Locate the cell with the specified text and output its [X, Y] center coordinate. 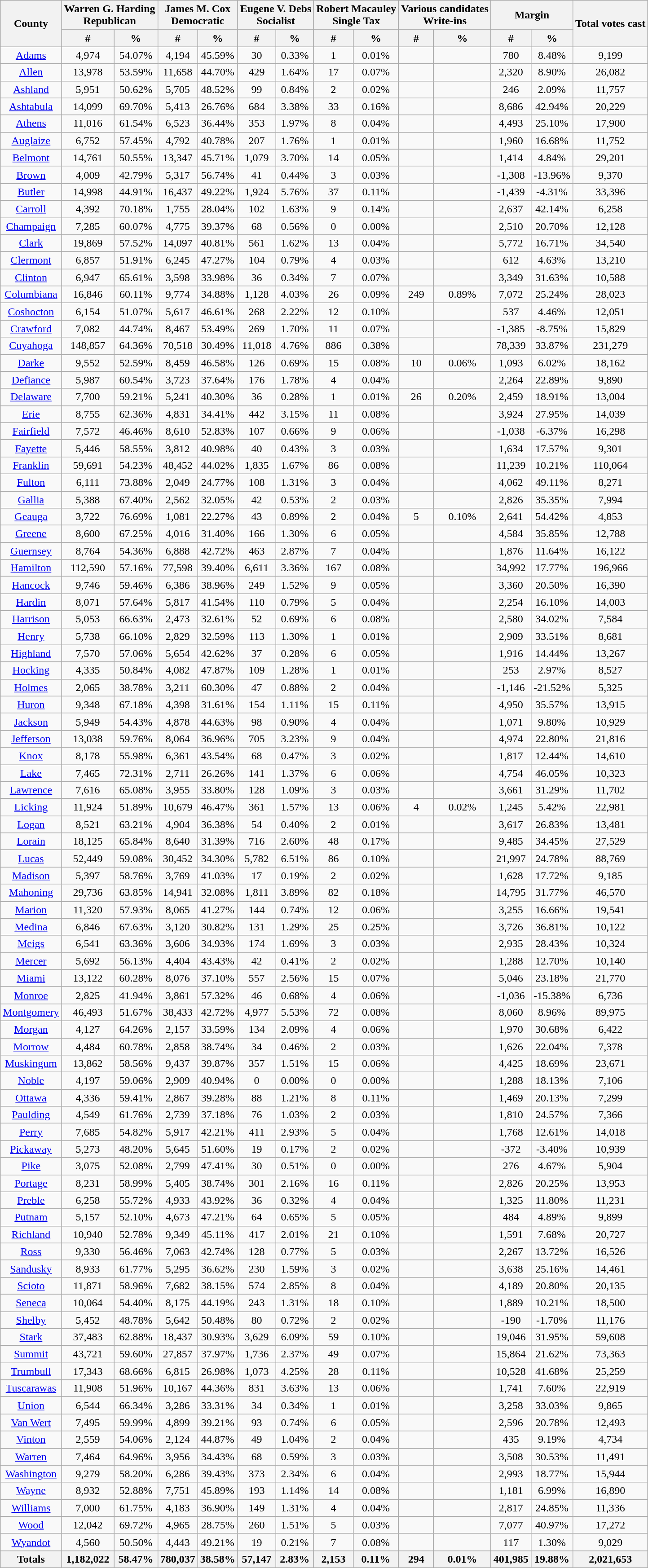
33.03% [551, 1405]
8,064 [178, 739]
6.99% [551, 1491]
8.90% [551, 72]
57.64% [136, 602]
435 [511, 1440]
8,527 [610, 670]
2,049 [178, 482]
47.21% [217, 1217]
0.40% [295, 824]
6,541 [88, 944]
Delaware [31, 397]
716 [257, 841]
Seneca [31, 1303]
13,267 [610, 653]
9,746 [88, 585]
0.18% [376, 893]
10,588 [610, 277]
Brown [31, 175]
9,301 [610, 448]
1,634 [511, 448]
1.28% [295, 670]
13,004 [610, 397]
1,128 [257, 295]
4,754 [511, 773]
780 [511, 55]
Montgomery [31, 1012]
131 [257, 927]
7,994 [610, 500]
32.61% [217, 619]
1,591 [511, 1234]
35.57% [551, 705]
0.66% [295, 431]
Adams [31, 55]
48,452 [178, 465]
40.81% [217, 243]
10,324 [610, 944]
44.36% [217, 1388]
20,135 [610, 1286]
15,864 [511, 1354]
60.28% [136, 978]
0.25% [376, 927]
45.89% [217, 1491]
Pickaway [31, 1149]
65.84% [136, 841]
5,397 [88, 876]
66.10% [136, 636]
268 [257, 312]
61.75% [136, 1508]
44.74% [136, 329]
253 [511, 670]
76.69% [136, 517]
12.61% [551, 1132]
3,349 [511, 277]
67.63% [136, 927]
10,122 [610, 927]
21,997 [511, 859]
54.06% [136, 1440]
8,060 [511, 1012]
54 [257, 824]
Various candidatesWrite-ins [445, 15]
6,523 [178, 123]
4,560 [88, 1542]
46.58% [217, 363]
2,641 [511, 517]
52,449 [88, 859]
Morgan [31, 1029]
50.50% [136, 1542]
0.32% [295, 1200]
17,272 [610, 1525]
Richland [31, 1234]
50.48% [217, 1320]
4,335 [88, 670]
22.04% [551, 1047]
Geauga [31, 517]
4,127 [88, 1029]
20.80% [551, 1286]
Belmont [31, 158]
24.78% [551, 859]
-1,146 [511, 687]
14,610 [610, 756]
7,299 [610, 1098]
0.88% [295, 687]
166 [257, 534]
38,433 [178, 1012]
11,491 [610, 1457]
2,637 [511, 209]
34.88% [217, 295]
Ashtabula [31, 106]
34.02% [551, 619]
0.59% [295, 1457]
77,598 [178, 568]
109 [257, 670]
39.21% [217, 1423]
Totals [31, 1559]
20.13% [551, 1098]
18.69% [551, 1064]
52 [257, 619]
Preble [31, 1200]
Wood [31, 1525]
1.04% [295, 1440]
51.07% [136, 312]
60.11% [136, 295]
66.63% [136, 619]
1,835 [257, 465]
4.84% [551, 158]
40.30% [217, 397]
28 [333, 1371]
54.42% [551, 517]
6,154 [88, 312]
Madison [31, 876]
2,320 [511, 72]
Lake [31, 773]
1.78% [295, 380]
59.08% [136, 859]
48 [333, 841]
20,229 [610, 106]
66.34% [136, 1405]
1.97% [295, 123]
12,788 [610, 534]
39.40% [217, 568]
Summit [31, 1354]
54.82% [136, 1132]
41.94% [136, 995]
8,681 [610, 636]
43.54% [217, 756]
19,046 [511, 1337]
9,552 [88, 363]
16,122 [610, 551]
Harrison [31, 619]
0.19% [295, 876]
1.69% [295, 944]
3,769 [178, 876]
40 [257, 448]
134 [257, 1029]
4,425 [511, 1064]
Wyandot [31, 1542]
23.18% [551, 978]
4.03% [295, 295]
110,064 [610, 465]
373 [257, 1474]
27.95% [551, 414]
0.09% [376, 295]
7,082 [88, 329]
18,437 [178, 1337]
11,016 [88, 123]
2,510 [511, 226]
7,584 [610, 619]
301 [257, 1183]
Putnam [31, 1217]
9.19% [551, 1440]
Wayne [31, 1491]
2,817 [511, 1508]
2,825 [88, 995]
5.42% [551, 807]
58.47% [136, 1559]
Perry [31, 1132]
Scioto [31, 1286]
67.18% [136, 705]
12,493 [610, 1423]
3,638 [511, 1268]
Hamilton [31, 568]
47.87% [217, 670]
Fayette [31, 448]
36.38% [217, 824]
4,189 [511, 1286]
21 [333, 1234]
40.94% [217, 1081]
2,267 [511, 1251]
Holmes [31, 687]
3.23% [295, 739]
0.65% [295, 1217]
11,336 [610, 1508]
Margin [532, 15]
55.98% [136, 756]
0.38% [376, 346]
104 [257, 260]
7,063 [178, 1251]
1,628 [511, 876]
58.76% [136, 876]
5,692 [88, 961]
52.78% [136, 1234]
8,932 [88, 1491]
12.70% [551, 961]
126 [257, 363]
47 [257, 687]
1.14% [295, 1491]
30.93% [217, 1337]
1,081 [178, 517]
2,580 [511, 619]
39.37% [217, 226]
Meigs [31, 944]
11.80% [551, 1200]
1,889 [511, 1303]
Guernsey [31, 551]
-372 [511, 1149]
Shelby [31, 1320]
11,752 [610, 141]
48.52% [217, 89]
2,264 [511, 380]
9.80% [551, 722]
7,751 [178, 1491]
16,846 [88, 295]
69.70% [136, 106]
51.91% [136, 260]
57.45% [136, 141]
0.72% [295, 1320]
62.36% [136, 414]
-1,439 [511, 192]
31.95% [551, 1337]
14,795 [511, 893]
-6.37% [551, 431]
59,608 [610, 1337]
19,541 [610, 910]
3,120 [178, 927]
4,977 [257, 1012]
11,658 [178, 72]
41.27% [217, 910]
20.50% [551, 585]
Robert MacauleySingle Tax [357, 15]
4.46% [551, 312]
3,255 [511, 910]
107 [257, 431]
10,140 [610, 961]
0.21% [295, 1542]
14,097 [178, 243]
89,975 [610, 1012]
5,654 [178, 653]
14,761 [88, 158]
5,241 [178, 397]
Clark [31, 243]
4,082 [178, 670]
4,392 [88, 209]
1,079 [257, 158]
28.43% [551, 944]
25.24% [551, 295]
167 [333, 568]
2,993 [511, 1474]
5,904 [610, 1166]
59.06% [136, 1081]
8,178 [88, 756]
13,347 [178, 158]
-13.96% [551, 175]
110 [257, 602]
8,764 [88, 551]
10,167 [178, 1388]
20,727 [610, 1234]
3.36% [295, 568]
3,598 [178, 277]
29,201 [610, 158]
5,782 [257, 859]
3.89% [295, 893]
4,484 [88, 1047]
148,857 [88, 346]
14,003 [610, 602]
4,404 [178, 961]
2,473 [178, 619]
52.59% [136, 363]
20.70% [551, 226]
37.18% [217, 1115]
59.60% [136, 1354]
52.10% [136, 1217]
51.89% [136, 807]
2,711 [178, 773]
46,570 [610, 893]
59 [333, 1337]
-1,308 [511, 175]
294 [416, 1559]
42.14% [551, 209]
1,325 [511, 1200]
2.56% [295, 978]
5,738 [88, 636]
3,211 [178, 687]
8.48% [551, 55]
6,361 [178, 756]
59.76% [136, 739]
6,286 [178, 1474]
Stark [31, 1337]
1,811 [257, 893]
0.46% [295, 1047]
5,273 [88, 1149]
30.82% [217, 927]
13,481 [610, 824]
35.35% [551, 500]
0.41% [295, 961]
56.46% [136, 1251]
442 [257, 414]
2,021,653 [610, 1559]
Ottawa [31, 1098]
59,691 [88, 465]
61.76% [136, 1115]
57.93% [136, 910]
11,924 [88, 807]
48.20% [136, 1149]
Ashland [31, 89]
1,093 [511, 363]
0.53% [295, 500]
44.02% [217, 465]
7,378 [610, 1047]
561 [257, 243]
Huron [31, 705]
Crawford [31, 329]
6,386 [178, 585]
2,739 [178, 1115]
16,890 [610, 1491]
5,817 [178, 602]
36.90% [217, 1508]
3,075 [88, 1166]
1,810 [511, 1115]
6,544 [88, 1405]
1,916 [511, 653]
7,682 [178, 1286]
20.25% [551, 1183]
1.63% [295, 209]
9,890 [610, 380]
7,000 [88, 1508]
5,053 [88, 619]
5,157 [88, 1217]
2,799 [178, 1166]
10,679 [178, 807]
0.33% [295, 55]
Butler [31, 192]
37.97% [217, 1354]
3.63% [295, 1388]
34,992 [511, 568]
9,774 [178, 295]
15,829 [610, 329]
4,673 [178, 1217]
5,295 [178, 1268]
0.47% [295, 756]
19.88% [551, 1559]
141 [257, 773]
11,320 [88, 910]
22,981 [610, 807]
Clinton [31, 277]
1.67% [295, 465]
8,175 [178, 1303]
6,857 [88, 260]
5.76% [295, 192]
Hardin [31, 602]
Clermont [31, 260]
1.09% [295, 790]
9,865 [610, 1405]
3,956 [178, 1457]
44.63% [217, 722]
88 [257, 1098]
4.89% [551, 1217]
112,590 [88, 568]
246 [511, 89]
13,953 [610, 1183]
12,128 [610, 226]
7,366 [610, 1115]
886 [333, 346]
102 [257, 209]
50.55% [136, 158]
51.67% [136, 1012]
24.57% [551, 1115]
10,064 [88, 1303]
64.26% [136, 1029]
4,899 [178, 1423]
40.98% [217, 448]
7,700 [88, 397]
361 [257, 807]
5.53% [295, 1012]
Lorain [31, 841]
8,640 [178, 841]
72 [333, 1012]
18.77% [551, 1474]
Gallia [31, 500]
2,867 [178, 1098]
574 [257, 1286]
1,960 [511, 141]
11,908 [88, 1388]
3,606 [178, 944]
41.68% [551, 1371]
Lucas [31, 859]
5,325 [610, 687]
54.23% [136, 465]
-1,038 [511, 431]
17.72% [551, 876]
51.60% [217, 1149]
7,072 [511, 295]
20.78% [551, 1423]
3,726 [511, 927]
117 [511, 1542]
17,343 [88, 1371]
33,396 [610, 192]
4,775 [178, 226]
2.37% [295, 1354]
10,929 [610, 722]
60.54% [136, 380]
154 [257, 705]
6,736 [610, 995]
36.81% [551, 927]
11,702 [610, 790]
10,528 [511, 1371]
2,157 [178, 1029]
34.93% [217, 944]
3,286 [178, 1405]
193 [257, 1491]
34.41% [217, 414]
1,182,022 [88, 1559]
55.72% [136, 1200]
Union [31, 1405]
5,917 [178, 1132]
7,464 [88, 1457]
8,933 [88, 1268]
1.29% [295, 927]
11,757 [610, 89]
-15.38% [551, 995]
10 [416, 363]
8.96% [551, 1012]
108 [257, 482]
2.87% [295, 551]
-21.52% [551, 687]
11,176 [610, 1320]
Mahoning [31, 893]
Mercer [31, 961]
42.62% [217, 653]
8,076 [178, 978]
1.11% [295, 705]
3,723 [178, 380]
Trumbull [31, 1371]
46.61% [217, 312]
52.83% [217, 431]
2.83% [295, 1559]
8,521 [88, 824]
70.18% [136, 209]
27,529 [610, 841]
401,985 [511, 1559]
50.84% [136, 670]
38.78% [136, 687]
46.46% [136, 431]
73,363 [610, 1354]
4,950 [511, 705]
33.51% [551, 636]
36.96% [217, 739]
557 [257, 978]
7,495 [88, 1423]
Williams [31, 1508]
16.66% [551, 910]
4,336 [88, 1098]
0.84% [295, 89]
-1,385 [511, 329]
98 [257, 722]
6,611 [257, 568]
2.22% [295, 312]
65.08% [136, 790]
10,939 [610, 1149]
48.78% [136, 1320]
Fulton [31, 482]
30,452 [178, 859]
2,596 [511, 1423]
3,360 [511, 585]
30.53% [551, 1457]
25.16% [551, 1268]
11,018 [257, 346]
13,978 [88, 72]
1,181 [511, 1491]
Monroe [31, 995]
4,398 [178, 705]
4,009 [88, 175]
33 [333, 106]
82 [333, 893]
Miami [31, 978]
James M. CoxDemocratic [198, 15]
58.20% [136, 1474]
3.38% [295, 106]
16,437 [178, 192]
1,876 [511, 551]
Pike [31, 1166]
11.64% [551, 551]
76 [257, 1115]
1.76% [295, 141]
Allen [31, 72]
2,254 [511, 602]
53.59% [136, 72]
1.59% [295, 1268]
42.94% [551, 106]
67.25% [136, 534]
60.78% [136, 1047]
1,817 [511, 756]
3,722 [88, 517]
49.22% [217, 192]
14.44% [551, 653]
4,183 [178, 1508]
231,279 [610, 346]
0.20% [463, 397]
3.15% [295, 414]
-1,036 [511, 995]
57,147 [257, 1559]
3,812 [178, 448]
78,339 [511, 346]
1.52% [295, 585]
1,245 [511, 807]
16.10% [551, 602]
Paulding [31, 1115]
0.51% [295, 1166]
61.77% [136, 1268]
0.14% [376, 209]
3,661 [511, 790]
1,970 [511, 1029]
63.85% [136, 893]
5,317 [178, 175]
5,446 [88, 448]
429 [257, 72]
56.74% [217, 175]
9,199 [610, 55]
4,878 [178, 722]
26,082 [610, 72]
9,349 [178, 1234]
4.76% [295, 346]
13,862 [88, 1064]
46,493 [88, 1012]
2,562 [178, 500]
Greene [31, 534]
3,508 [511, 1457]
24.85% [551, 1508]
0.68% [295, 995]
0.43% [295, 448]
88,769 [610, 859]
9,437 [178, 1064]
Licking [31, 807]
36.44% [217, 123]
Warren [31, 1457]
31.29% [551, 790]
4.63% [551, 260]
0.90% [295, 722]
31.63% [551, 277]
39.43% [217, 1474]
7,572 [88, 431]
63.21% [136, 824]
12,051 [610, 312]
56.13% [136, 961]
463 [257, 551]
4,965 [178, 1525]
2.16% [295, 1183]
8,271 [610, 482]
12,042 [88, 1525]
7.68% [551, 1234]
Muskingum [31, 1064]
Auglaize [31, 141]
3,861 [178, 995]
780,037 [178, 1559]
1,768 [511, 1132]
4,584 [511, 534]
6,947 [88, 277]
54.40% [136, 1303]
Logan [31, 824]
3,629 [257, 1337]
Franklin [31, 465]
57.16% [136, 568]
33.80% [217, 790]
5,388 [88, 500]
2,153 [333, 1559]
276 [511, 1166]
Medina [31, 927]
Defiance [31, 380]
2,935 [511, 944]
13,210 [610, 260]
30.49% [217, 346]
7,106 [610, 1081]
Columbiana [31, 295]
33.59% [217, 1029]
51.96% [136, 1388]
33.31% [217, 1405]
5,772 [511, 243]
93 [257, 1423]
17.77% [551, 568]
6.02% [551, 363]
13.72% [551, 1251]
44.87% [217, 1440]
22.89% [551, 380]
42.21% [217, 1132]
1.70% [295, 329]
25.10% [551, 123]
9,899 [610, 1217]
3,617 [511, 824]
1,071 [511, 722]
1,736 [257, 1354]
14,461 [610, 1268]
7,685 [88, 1132]
5,949 [88, 722]
Knox [31, 756]
26.26% [217, 773]
Ross [31, 1251]
52.08% [136, 1166]
46.47% [217, 807]
59.21% [136, 397]
8,467 [178, 329]
64.36% [136, 346]
Noble [31, 1081]
44.70% [217, 72]
8,459 [178, 363]
4.25% [295, 1371]
7,616 [88, 790]
21.62% [551, 1354]
18.13% [551, 1081]
8,600 [88, 534]
-8.75% [551, 329]
21,816 [610, 739]
16 [333, 1183]
Hocking [31, 670]
Cuyahoga [31, 346]
4,016 [178, 534]
7,465 [88, 773]
45.71% [217, 158]
Portage [31, 1183]
99 [257, 89]
2,124 [178, 1440]
42.79% [136, 175]
-3.40% [551, 1149]
38.58% [217, 1559]
260 [257, 1525]
9,485 [511, 841]
44.19% [217, 1303]
45.59% [217, 55]
6.51% [295, 859]
5,046 [511, 978]
22,919 [610, 1388]
7,077 [511, 1525]
26.76% [217, 106]
17.57% [551, 448]
58.99% [136, 1183]
32.59% [217, 636]
Henry [31, 636]
28,023 [610, 295]
43.92% [217, 1200]
3,258 [511, 1405]
207 [257, 141]
5,405 [178, 1183]
Washington [31, 1474]
176 [257, 380]
27,857 [178, 1354]
5,951 [88, 89]
37.10% [217, 978]
36.62% [217, 1268]
1,755 [178, 209]
196,966 [610, 568]
64.96% [136, 1457]
43.43% [217, 961]
44.91% [136, 192]
-190 [511, 1320]
10,323 [610, 773]
243 [257, 1303]
16,298 [610, 431]
59.99% [136, 1423]
26.98% [217, 1371]
Lawrence [31, 790]
113 [257, 636]
31.77% [551, 893]
58.96% [136, 1286]
Erie [31, 414]
-4.31% [551, 192]
7,570 [88, 653]
4,493 [511, 123]
62.88% [136, 1337]
13,038 [88, 739]
53.49% [217, 329]
43,721 [88, 1354]
26.83% [551, 824]
1.37% [295, 773]
16,390 [610, 585]
1,469 [511, 1098]
1.57% [295, 807]
34.45% [551, 841]
Warren G. HardingRepublican [110, 15]
4,734 [610, 1440]
2,459 [511, 397]
144 [257, 910]
12.44% [551, 756]
59.41% [136, 1098]
0.77% [295, 1251]
3.70% [295, 158]
149 [257, 1508]
57.32% [217, 995]
0.44% [295, 175]
70,518 [178, 346]
18 [333, 1303]
18.91% [551, 397]
25 [333, 927]
47.27% [217, 260]
13,122 [88, 978]
14,998 [88, 192]
69.72% [136, 1525]
1,741 [511, 1388]
54.07% [136, 55]
1.21% [295, 1098]
6,752 [88, 141]
4,933 [178, 1200]
6,888 [178, 551]
Carroll [31, 209]
5,705 [178, 89]
41 [257, 175]
4,443 [178, 1542]
28.04% [217, 209]
2,829 [178, 636]
10,940 [88, 1234]
60.30% [217, 687]
Vinton [31, 1440]
2.93% [295, 1132]
57.52% [136, 243]
58.56% [136, 1064]
33.98% [217, 277]
6.09% [295, 1337]
31.40% [217, 534]
4,831 [178, 414]
64 [257, 1217]
Hancock [31, 585]
411 [257, 1132]
61.54% [136, 123]
0.56% [295, 226]
13,915 [610, 705]
1.62% [295, 243]
47.41% [217, 1166]
7,285 [88, 226]
39.87% [217, 1064]
1.03% [295, 1115]
14,018 [610, 1132]
23,671 [610, 1064]
Athens [31, 123]
52.88% [136, 1491]
-1.70% [551, 1320]
28.75% [217, 1525]
Champaign [31, 226]
6,815 [178, 1371]
8,231 [88, 1183]
11,231 [610, 1200]
Morrow [31, 1047]
59.46% [136, 585]
39.28% [217, 1098]
Fairfield [31, 431]
4,062 [511, 482]
67.40% [136, 500]
417 [257, 1234]
1,924 [257, 192]
49.11% [551, 482]
4,194 [178, 55]
72.31% [136, 773]
24.77% [217, 482]
5,452 [88, 1320]
25,259 [610, 1371]
18,162 [610, 363]
Jefferson [31, 739]
1,626 [511, 1047]
35.85% [551, 534]
42.74% [217, 1251]
6,111 [88, 482]
Darke [31, 363]
705 [257, 739]
68.66% [136, 1371]
4,853 [610, 517]
2.85% [295, 1286]
32.05% [217, 500]
Van Wert [31, 1423]
63.36% [136, 944]
15,944 [610, 1474]
49.21% [217, 1542]
Eugene V. DebsSocialist [276, 15]
4,197 [88, 1081]
3,955 [178, 790]
22.80% [551, 739]
65.61% [136, 277]
58.55% [136, 448]
4,549 [88, 1115]
14,941 [178, 893]
537 [511, 312]
16,526 [610, 1251]
1,414 [511, 158]
34.30% [217, 859]
1,073 [257, 1371]
46 [257, 995]
4,904 [178, 824]
14,039 [610, 414]
9,029 [610, 1542]
8,065 [178, 910]
38.96% [217, 585]
40.78% [217, 141]
0.16% [376, 106]
Jackson [31, 722]
29,736 [88, 893]
9,185 [610, 876]
2.97% [551, 670]
16.71% [551, 243]
16.68% [551, 141]
2.01% [295, 1234]
11,239 [511, 465]
5,987 [88, 380]
831 [257, 1388]
40.97% [551, 1525]
11,871 [88, 1286]
17,900 [610, 123]
54.43% [136, 722]
9,370 [610, 175]
54.36% [136, 551]
5,642 [178, 1320]
230 [257, 1268]
3,924 [511, 414]
32.08% [217, 893]
9,348 [88, 705]
4,792 [178, 141]
2.60% [295, 841]
8,686 [511, 106]
34,540 [610, 243]
8,755 [88, 414]
2,065 [88, 687]
County [31, 23]
60.07% [136, 226]
22.27% [217, 517]
57.06% [136, 653]
18,500 [610, 1303]
37.64% [217, 380]
43 [257, 517]
Sandusky [31, 1268]
19,869 [88, 243]
1.64% [295, 72]
38.15% [217, 1286]
2,858 [178, 1047]
6,846 [88, 927]
34.43% [217, 1457]
9,330 [88, 1251]
73.88% [136, 482]
80 [257, 1320]
50.62% [136, 89]
41.03% [217, 876]
2,559 [88, 1440]
6,422 [610, 1029]
357 [257, 1064]
46.05% [551, 773]
4.67% [551, 1166]
269 [257, 329]
14,099 [88, 106]
484 [511, 1217]
2.34% [295, 1474]
5,617 [178, 312]
9,279 [88, 1474]
Marion [31, 910]
7.60% [551, 1388]
8,610 [178, 431]
8,071 [88, 602]
33.87% [551, 346]
174 [257, 944]
21,770 [610, 978]
37,483 [88, 1337]
612 [511, 260]
Coshocton [31, 312]
5,645 [178, 1149]
5,413 [178, 106]
31.61% [217, 705]
353 [257, 123]
45.11% [217, 1234]
Total votes cast [610, 23]
18,125 [88, 841]
Highland [31, 653]
41.54% [217, 602]
Tuscarawas [31, 1388]
6,245 [178, 260]
684 [257, 106]
30.68% [551, 1029]
31.39% [217, 841]
